Search for the cell housing the specified text and yield its (X, Y) center coordinate. 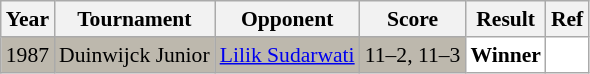
Tournament (134, 19)
11–2, 11–3 (413, 55)
Ref (567, 19)
Score (413, 19)
Result (506, 19)
Opponent (288, 19)
Year (28, 19)
Winner (506, 55)
Duinwijck Junior (134, 55)
Lilik Sudarwati (288, 55)
1987 (28, 55)
